Locate the cell with the specified text and output its [X, Y] center coordinate. 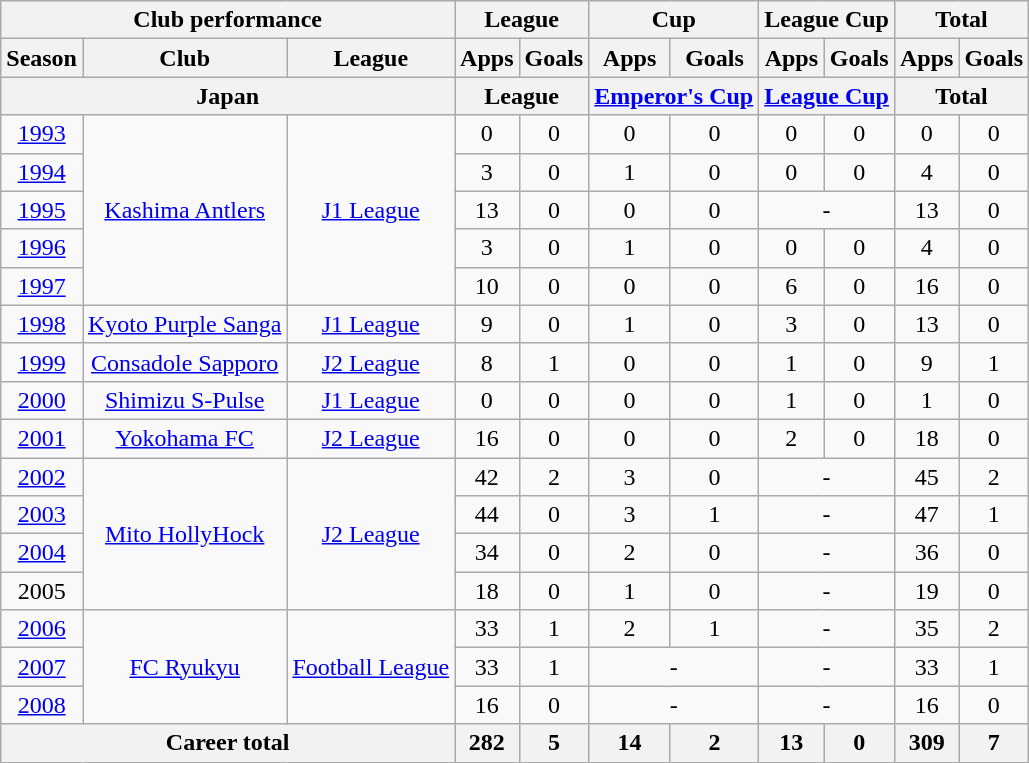
282 [487, 743]
42 [487, 477]
35 [926, 629]
2004 [42, 553]
Yokohama FC [184, 438]
10 [487, 286]
44 [487, 515]
Mito HollyHock [184, 534]
309 [926, 743]
Career total [228, 743]
Kyoto Purple Sanga [184, 324]
1995 [42, 210]
1999 [42, 362]
1994 [42, 172]
47 [926, 515]
7 [994, 743]
45 [926, 477]
2003 [42, 515]
14 [630, 743]
2001 [42, 438]
2002 [42, 477]
Consadole Sapporo [184, 362]
36 [926, 553]
2007 [42, 667]
34 [487, 553]
2000 [42, 400]
Football League [371, 667]
Emperor's Cup [674, 96]
19 [926, 591]
5 [554, 743]
1996 [42, 248]
Cup [674, 20]
Kashima Antlers [184, 210]
1993 [42, 134]
2006 [42, 629]
Club [184, 58]
2008 [42, 705]
1998 [42, 324]
6 [792, 286]
Japan [228, 96]
Club performance [228, 20]
8 [487, 362]
Shimizu S-Pulse [184, 400]
2005 [42, 591]
Season [42, 58]
FC Ryukyu [184, 667]
1997 [42, 286]
